Find where the given text appears and provide that cell's center as [X, Y] coordinate. 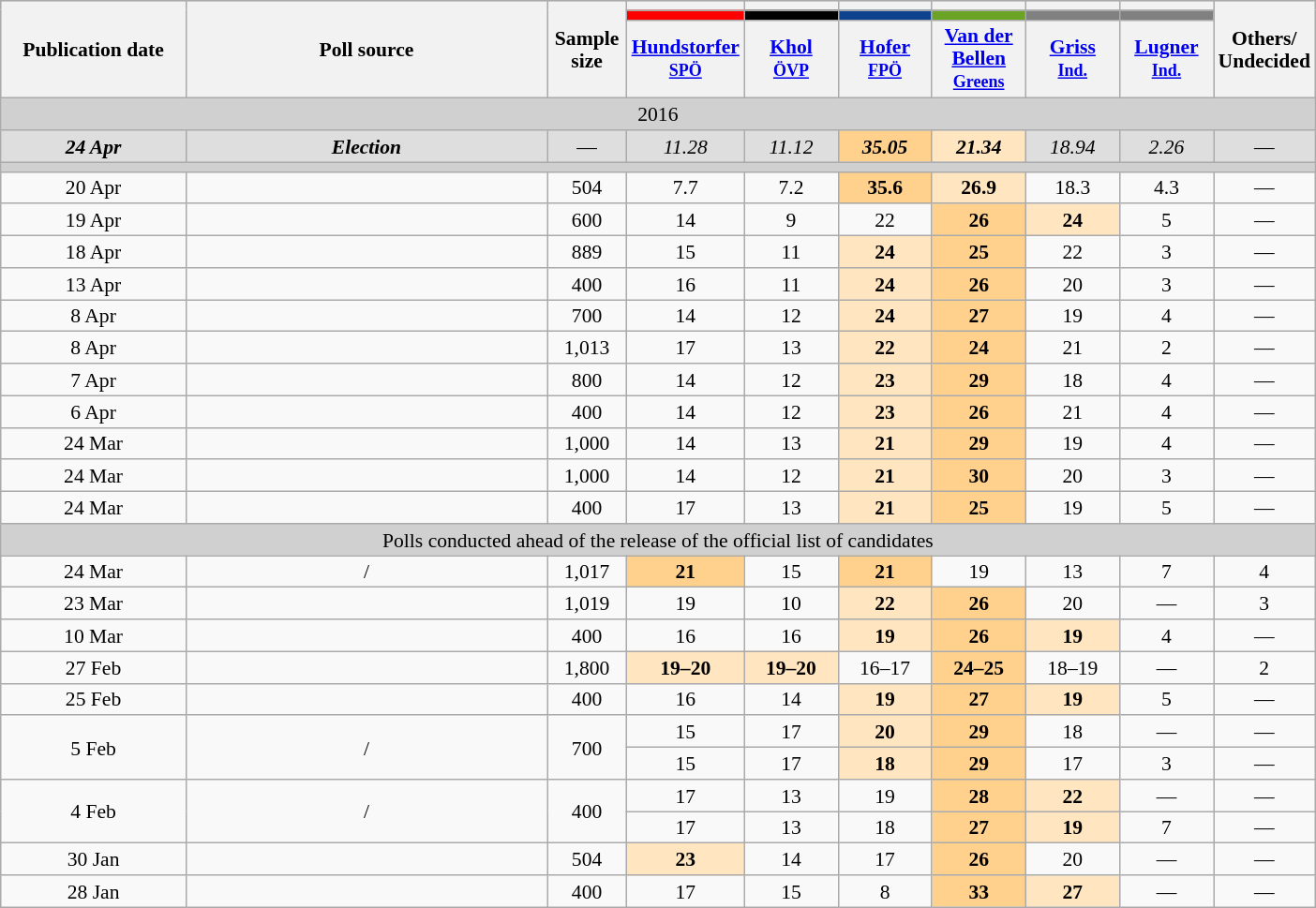
24–25 [979, 667]
11.28 [686, 146]
Polls conducted ahead of the release of the official list of candidates [658, 540]
7 Apr [94, 380]
Others/Undecided [1264, 50]
28 [979, 796]
18.3 [1072, 187]
35.05 [885, 146]
28 Jan [94, 891]
25 Feb [94, 699]
9 [791, 220]
26.9 [979, 187]
HoferFPÖ [885, 59]
GrissInd. [1072, 59]
1,017 [587, 572]
30 Jan [94, 859]
LugnerInd. [1166, 59]
5 Feb [94, 748]
10 Mar [94, 635]
7.2 [791, 187]
27 Feb [94, 667]
18.94 [1072, 146]
7.7 [686, 187]
2016 [658, 114]
Poll source [366, 50]
18 Apr [94, 252]
18–19 [1072, 667]
889 [587, 252]
23 Mar [94, 603]
35.6 [885, 187]
2.26 [1166, 146]
4.3 [1166, 187]
1,013 [587, 348]
8 [885, 891]
1,800 [587, 667]
13 Apr [94, 284]
KholÖVP [791, 59]
33 [979, 891]
1,019 [587, 603]
16–17 [885, 667]
Sample size [587, 50]
30 [979, 476]
24 Apr [94, 146]
11.12 [791, 146]
6 Apr [94, 411]
Van der BellenGreens [979, 59]
19 Apr [94, 220]
800 [587, 380]
600 [587, 220]
10 [791, 603]
HundstorferSPÖ [686, 59]
Publication date [94, 50]
Election [366, 146]
20 Apr [94, 187]
21.34 [979, 146]
4 Feb [94, 811]
